From the cell containing the given text, extract its center point as (X, Y) coordinate. 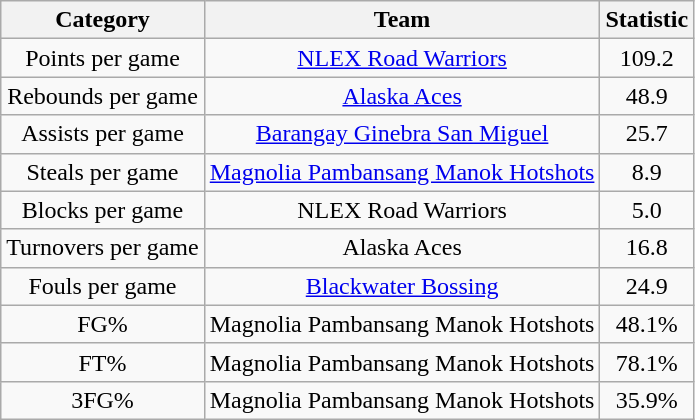
Turnovers per game (102, 248)
Team (402, 20)
Statistic (647, 20)
FT% (102, 362)
5.0 (647, 210)
25.7 (647, 134)
16.8 (647, 248)
Assists per game (102, 134)
FG% (102, 324)
Points per game (102, 58)
48.1% (647, 324)
Category (102, 20)
Steals per game (102, 172)
Fouls per game (102, 286)
109.2 (647, 58)
Blocks per game (102, 210)
8.9 (647, 172)
3FG% (102, 400)
35.9% (647, 400)
24.9 (647, 286)
Barangay Ginebra San Miguel (402, 134)
78.1% (647, 362)
Blackwater Bossing (402, 286)
Rebounds per game (102, 96)
48.9 (647, 96)
